Extract the (X, Y) coordinate from the center of the cell holding the provided text.  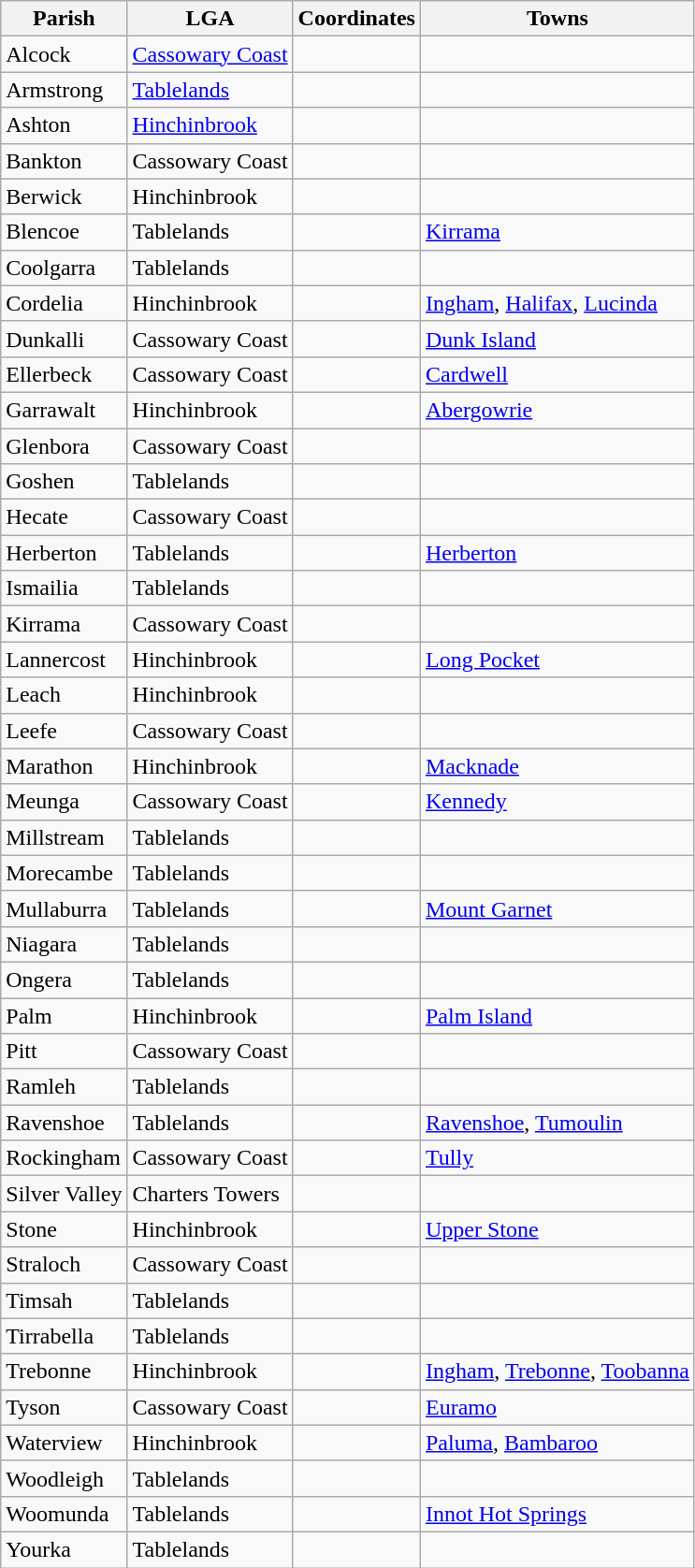
Silver Valley (64, 1194)
Ellerbeck (64, 374)
Leach (64, 695)
Charters Towers (210, 1194)
Ismailia (64, 588)
Straloch (64, 1265)
Coordinates (356, 19)
Marathon (64, 766)
Dunk Island (557, 339)
Glenbora (64, 446)
Tirrabella (64, 1336)
Waterview (64, 1443)
Leefe (64, 731)
Euramo (557, 1407)
Ashton (64, 125)
Cordelia (64, 303)
Lannercost (64, 660)
Garrawalt (64, 410)
Trebonne (64, 1372)
Armstrong (64, 90)
Parish (64, 19)
Upper Stone (557, 1229)
Long Pocket (557, 660)
Rockingham (64, 1158)
Woodleigh (64, 1478)
Ingham, Halifax, Lucinda (557, 303)
Blencoe (64, 232)
Ongera (64, 980)
Mount Garnet (557, 908)
Tully (557, 1158)
Coolgarra (64, 268)
Mullaburra (64, 908)
LGA (210, 19)
Palm Island (557, 1015)
Tyson (64, 1407)
Morecambe (64, 873)
Ramleh (64, 1087)
Towns (557, 19)
Meunga (64, 802)
Palm (64, 1015)
Hecate (64, 517)
Millstream (64, 837)
Dunkalli (64, 339)
Bankton (64, 161)
Ravenshoe (64, 1123)
Kennedy (557, 802)
Niagara (64, 944)
Paluma, Bambaroo (557, 1443)
Cardwell (557, 374)
Woomunda (64, 1514)
Innot Hot Springs (557, 1514)
Goshen (64, 482)
Ravenshoe, Tumoulin (557, 1123)
Berwick (64, 196)
Yourka (64, 1549)
Alcock (64, 54)
Timsah (64, 1300)
Ingham, Trebonne, Toobanna (557, 1372)
Stone (64, 1229)
Pitt (64, 1052)
Abergowrie (557, 410)
Macknade (557, 766)
